Detect which cell encompasses the target text, then output its [x, y] center coordinate. 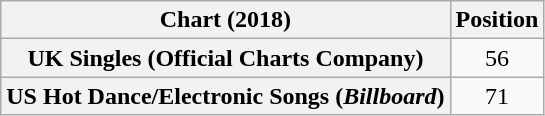
Chart (2018) [226, 20]
US Hot Dance/Electronic Songs (Billboard) [226, 96]
Position [497, 20]
UK Singles (Official Charts Company) [226, 58]
71 [497, 96]
56 [497, 58]
